Locate the cell with the specified text and output its (x, y) center coordinate. 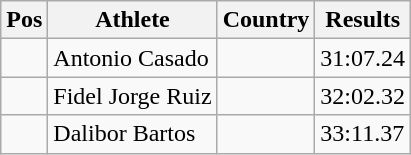
Results (363, 20)
Athlete (132, 20)
Country (266, 20)
31:07.24 (363, 58)
Dalibor Bartos (132, 134)
Fidel Jorge Ruiz (132, 96)
32:02.32 (363, 96)
Pos (24, 20)
33:11.37 (363, 134)
Antonio Casado (132, 58)
